For the text-containing cell, return its midpoint in (X, Y) coordinate format. 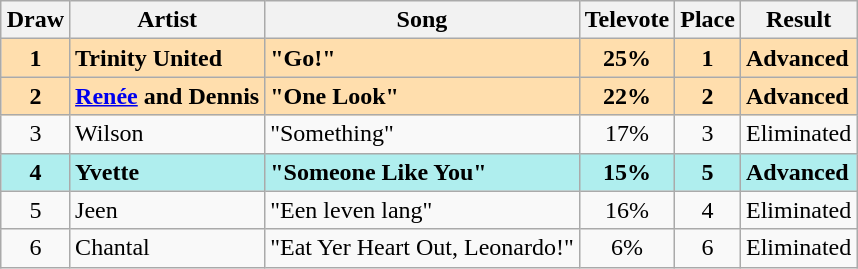
15% (626, 172)
22% (626, 96)
Televote (626, 20)
Place (708, 20)
"Someone Like You" (422, 172)
Artist (168, 20)
6% (626, 248)
Yvette (168, 172)
"Een leven lang" (422, 210)
17% (626, 134)
"Eat Yer Heart Out, Leonardo!" (422, 248)
Jeen (168, 210)
Wilson (168, 134)
"Go!" (422, 58)
"Something" (422, 134)
Renée and Dennis (168, 96)
Chantal (168, 248)
Draw (35, 20)
Result (798, 20)
25% (626, 58)
"One Look" (422, 96)
16% (626, 210)
Trinity United (168, 58)
Song (422, 20)
